Locate the cell with the specified text and output its (x, y) center coordinate. 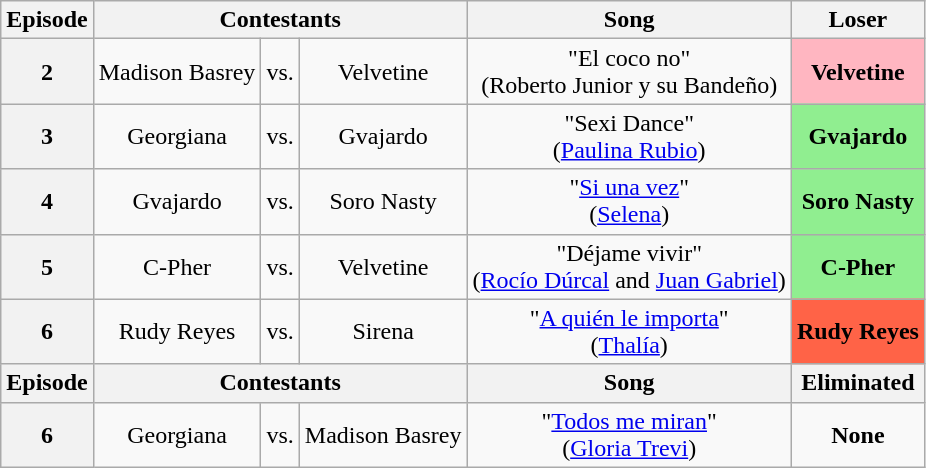
"Déjame vivir"(Rocío Dúrcal and Juan Gabriel) (629, 266)
None (858, 434)
"Sexi Dance"(Paulina Rubio) (629, 136)
3 (47, 136)
"El coco no"(Roberto Junior y su Bandeño) (629, 72)
Loser (858, 20)
Eliminated (858, 383)
2 (47, 72)
5 (47, 266)
"A quién le importa"(Thalía) (629, 332)
Sirena (383, 332)
4 (47, 202)
"Todos me miran"(Gloria Trevi) (629, 434)
"Si una vez"(Selena) (629, 202)
